For the text-containing cell, return its midpoint in [X, Y] coordinate format. 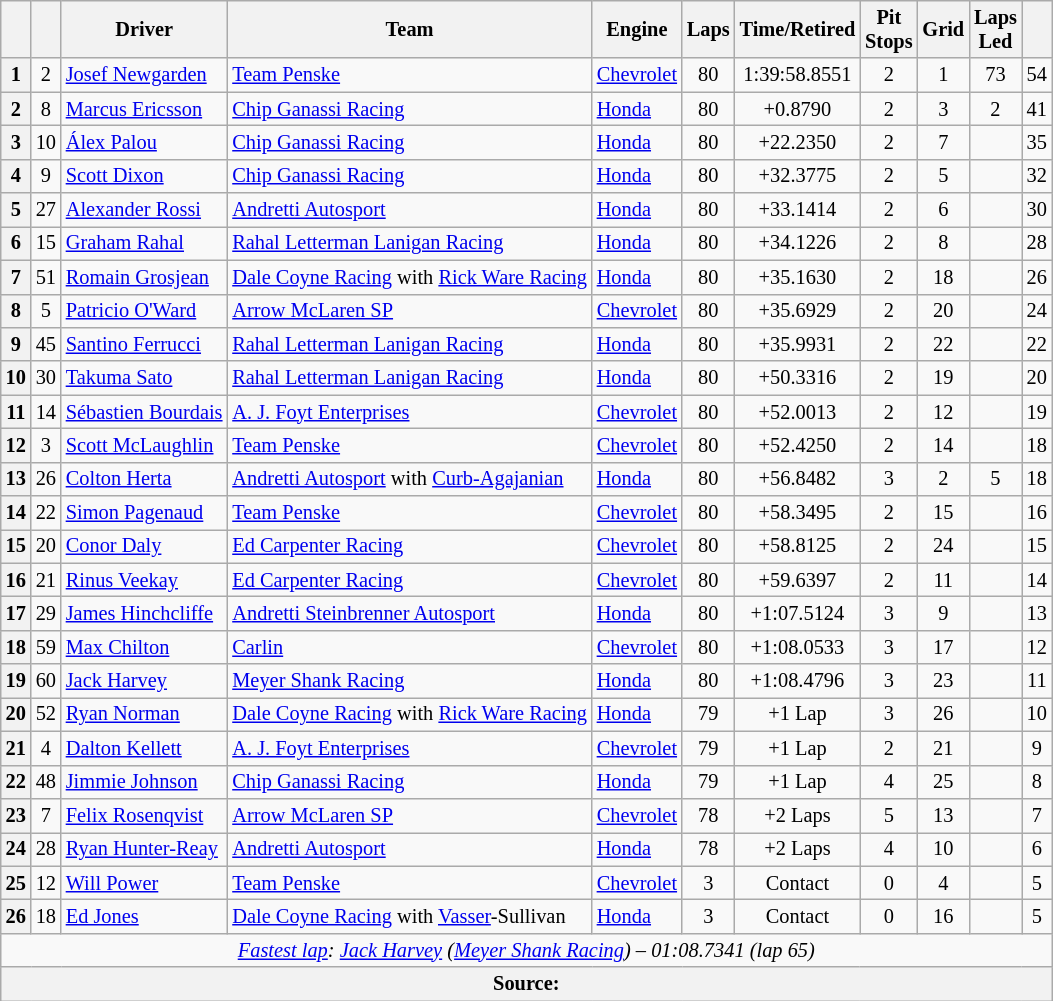
73 [996, 75]
Simon Pagenaud [144, 513]
James Hinchcliffe [144, 613]
Max Chilton [144, 647]
Ryan Hunter-Reay [144, 849]
+52.4250 [798, 445]
Ed Jones [144, 916]
51 [46, 277]
+59.6397 [798, 580]
1:39:58.8551 [798, 75]
32 [1037, 176]
Josef Newgarden [144, 75]
+33.1414 [798, 210]
45 [46, 344]
+58.3495 [798, 513]
+35.9931 [798, 344]
54 [1037, 75]
Sébastien Bourdais [144, 412]
Patricio O'Ward [144, 311]
PitStops [888, 29]
+1:07.5124 [798, 613]
+35.6929 [798, 311]
+56.8482 [798, 479]
LapsLed [996, 29]
Marcus Ericsson [144, 109]
Takuma Sato [144, 378]
Team [409, 29]
Santino Ferrucci [144, 344]
Laps [708, 29]
Colton Herta [144, 479]
Grid [943, 29]
+50.3316 [798, 378]
Alexander Rossi [144, 210]
Felix Rosenqvist [144, 815]
Romain Grosjean [144, 277]
+35.1630 [798, 277]
Source: [526, 984]
Dale Coyne Racing with Vasser-Sullivan [409, 916]
Rinus Veekay [144, 580]
+22.2350 [798, 142]
+58.8125 [798, 546]
Graham Rahal [144, 243]
Scott Dixon [144, 176]
48 [46, 782]
Dalton Kellett [144, 748]
35 [1037, 142]
Carlin [409, 647]
+32.3775 [798, 176]
+1:08.0533 [798, 647]
27 [46, 210]
Fastest lap: Jack Harvey (Meyer Shank Racing) – 01:08.7341 (lap 65) [526, 950]
Jimmie Johnson [144, 782]
Álex Palou [144, 142]
Conor Daly [144, 546]
Scott McLaughlin [144, 445]
52 [46, 714]
29 [46, 613]
Andretti Steinbrenner Autosport [409, 613]
41 [1037, 109]
60 [46, 681]
+34.1226 [798, 243]
59 [46, 647]
Ryan Norman [144, 714]
Time/Retired [798, 29]
Jack Harvey [144, 681]
+1:08.4796 [798, 681]
+52.0013 [798, 412]
Engine [637, 29]
Will Power [144, 883]
Meyer Shank Racing [409, 681]
+0.8790 [798, 109]
Andretti Autosport with Curb-Agajanian [409, 479]
Driver [144, 29]
